Find where the given text appears and provide that cell's center as [X, Y] coordinate. 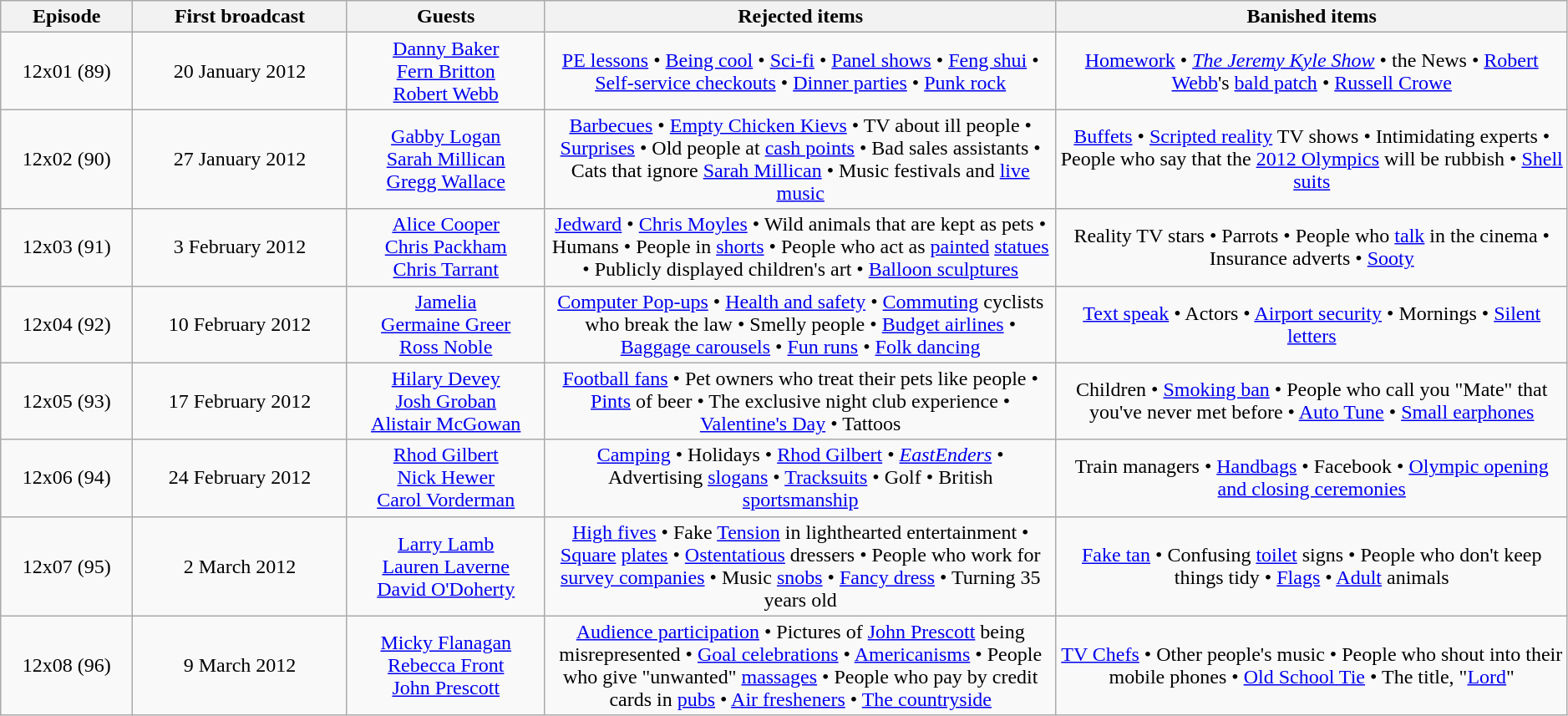
TV Chefs • Other people's music • People who shout into their mobile phones • Old School Tie • The title, "Lord" [1312, 665]
12x07 (95) [67, 566]
Hilary DeveyJosh GrobanAlistair McGowan [446, 401]
12x03 (91) [67, 247]
Fake tan • Confusing toilet signs • People who don't keep things tidy • Flags • Adult animals [1312, 566]
Buffets • Scripted reality TV shows • Intimidating experts • People who say that the 2012 Olympics will be rubbish • Shell suits [1312, 159]
10 February 2012 [241, 324]
Camping • Holidays • Rhod Gilbert • EastEnders • Advertising slogans • Tracksuits • Golf • British sportsmanship [800, 478]
12x04 (92) [67, 324]
Rejected items [800, 17]
Text speak • Actors • Airport security • Mornings • Silent letters [1312, 324]
24 February 2012 [241, 478]
Guests [446, 17]
Gabby LoganSarah MillicanGregg Wallace [446, 159]
27 January 2012 [241, 159]
Reality TV stars • Parrots • People who talk in the cinema • Insurance adverts • Sooty [1312, 247]
Danny BakerFern BrittonRobert Webb [446, 71]
9 March 2012 [241, 665]
12x01 (89) [67, 71]
12x06 (94) [67, 478]
Children • Smoking ban • People who call you "Mate" that you've never met before • Auto Tune • Small earphones [1312, 401]
Micky FlanaganRebecca FrontJohn Prescott [446, 665]
JameliaGermaine GreerRoss Noble [446, 324]
PE lessons • Being cool • Sci-fi • Panel shows • Feng shui • Self-service checkouts • Dinner parties • Punk rock [800, 71]
Homework • The Jeremy Kyle Show • the News • Robert Webb's bald patch • Russell Crowe [1312, 71]
12x05 (93) [67, 401]
Larry LambLauren LaverneDavid O'Doherty [446, 566]
Banished items [1312, 17]
12x08 (96) [67, 665]
First broadcast [241, 17]
20 January 2012 [241, 71]
Alice CooperChris PackhamChris Tarrant [446, 247]
2 March 2012 [241, 566]
Rhod GilbertNick HewerCarol Vorderman [446, 478]
3 February 2012 [241, 247]
12x02 (90) [67, 159]
Football fans • Pet owners who treat their pets like people • Pints of beer • The exclusive night club experience • Valentine's Day • Tattoos [800, 401]
Train managers • Handbags • Facebook • Olympic opening and closing ceremonies [1312, 478]
17 February 2012 [241, 401]
Episode [67, 17]
